Output the [x, y] coordinate of the center of the cell containing the given text.  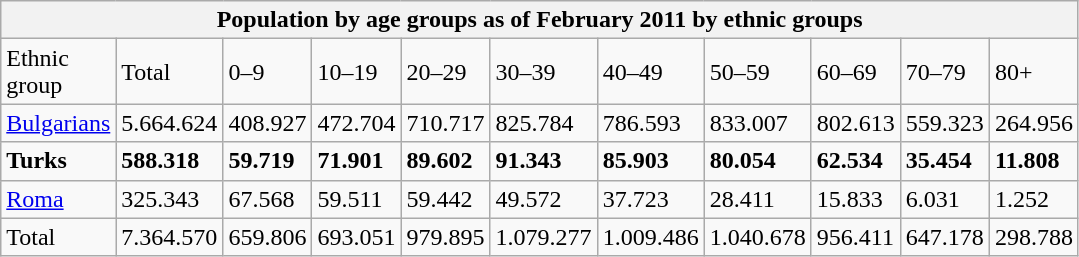
710.717 [446, 123]
35.454 [944, 161]
833.007 [758, 123]
956.411 [856, 237]
1.040.678 [758, 237]
Ethnic group [58, 72]
408.927 [268, 123]
89.602 [446, 161]
40–49 [650, 72]
7.364.570 [170, 237]
70–79 [944, 72]
559.323 [944, 123]
11.808 [1034, 161]
50–59 [758, 72]
825.784 [544, 123]
15.833 [856, 199]
264.956 [1034, 123]
1.009.486 [650, 237]
37.723 [650, 199]
59.511 [356, 199]
85.903 [650, 161]
298.788 [1034, 237]
325.343 [170, 199]
588.318 [170, 161]
693.051 [356, 237]
30–39 [544, 72]
0–9 [268, 72]
28.411 [758, 199]
1.252 [1034, 199]
71.901 [356, 161]
5.664.624 [170, 123]
91.343 [544, 161]
59.442 [446, 199]
62.534 [856, 161]
659.806 [268, 237]
59.719 [268, 161]
472.704 [356, 123]
Roma [58, 199]
60–69 [856, 72]
10–19 [356, 72]
Population by age groups as of February 2011 by ethnic groups [540, 20]
1.079.277 [544, 237]
6.031 [944, 199]
80.054 [758, 161]
20–29 [446, 72]
Bulgarians [58, 123]
786.593 [650, 123]
802.613 [856, 123]
80+ [1034, 72]
979.895 [446, 237]
Turks [58, 161]
647.178 [944, 237]
49.572 [544, 199]
67.568 [268, 199]
